Find where the given text appears and provide that cell's center as (X, Y) coordinate. 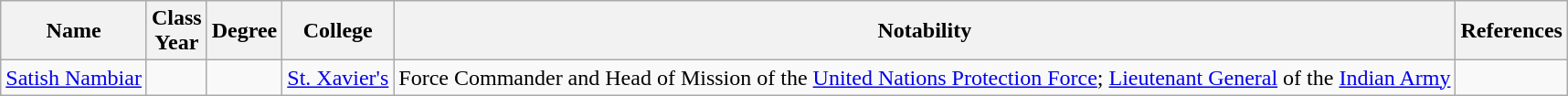
Name (74, 31)
Force Commander and Head of Mission of the United Nations Protection Force; Lieutenant General of the Indian Army (925, 78)
Degree (245, 31)
Satish Nambiar (74, 78)
Notability (925, 31)
College (338, 31)
St. Xavier's (338, 78)
References (1511, 31)
ClassYear (176, 31)
